Return (X, Y) of the center of cell containing provided text 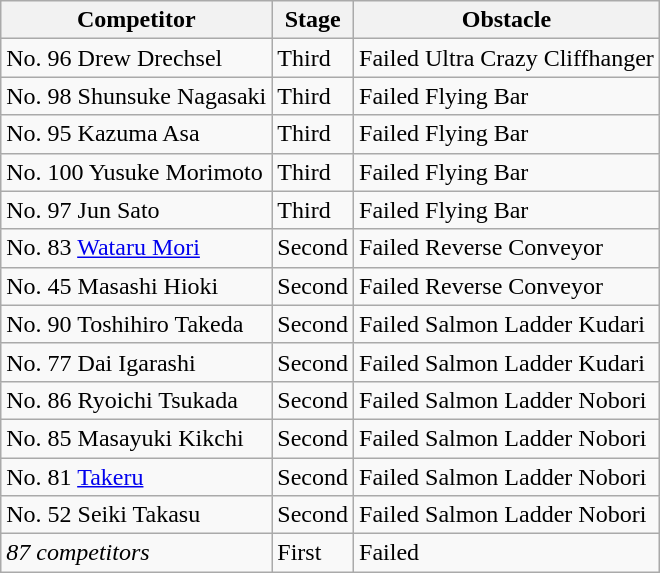
No. 52 Seiki Takasu (136, 515)
No. 86 Ryoichi Tsukada (136, 400)
No. 98 Shunsuke Nagasaki (136, 96)
No. 83 Wataru Mori (136, 248)
No. 77 Dai Igarashi (136, 362)
No. 90 Toshihiro Takeda (136, 324)
Stage (313, 20)
No. 97 Jun Sato (136, 210)
87 competitors (136, 553)
Competitor (136, 20)
No. 95 Kazuma Asa (136, 134)
Failed Ultra Crazy Cliffhanger (507, 58)
No. 85 Masayuki Kikchi (136, 438)
Failed (507, 553)
No. 81 Takeru (136, 477)
No. 45 Masashi Hioki (136, 286)
First (313, 553)
No. 96 Drew Drechsel (136, 58)
No. 100 Yusuke Morimoto (136, 172)
Obstacle (507, 20)
